Output the (X, Y) coordinate of the center of the cell containing the given text.  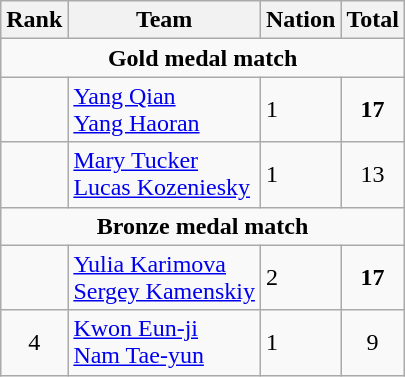
4 (34, 342)
13 (373, 174)
Yang QianYang Haoran (164, 110)
9 (373, 342)
Kwon Eun-jiNam Tae-yun (164, 342)
2 (300, 278)
Team (164, 20)
Total (373, 20)
Bronze medal match (203, 226)
Nation (300, 20)
Mary TuckerLucas Kozeniesky (164, 174)
Rank (34, 20)
Gold medal match (203, 58)
Yulia KarimovaSergey Kamenskiy (164, 278)
